Locate the cell with the specified text and output its (X, Y) center coordinate. 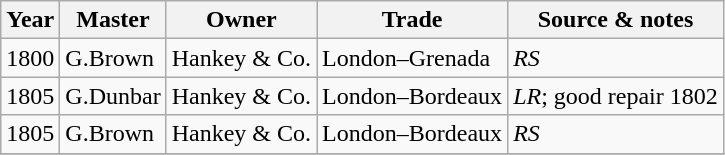
Year (30, 20)
G.Dunbar (113, 96)
Source & notes (616, 20)
LR; good repair 1802 (616, 96)
London–Grenada (412, 58)
1800 (30, 58)
Owner (241, 20)
Master (113, 20)
Trade (412, 20)
